Output the [X, Y] coordinate of the center of the cell containing the given text.  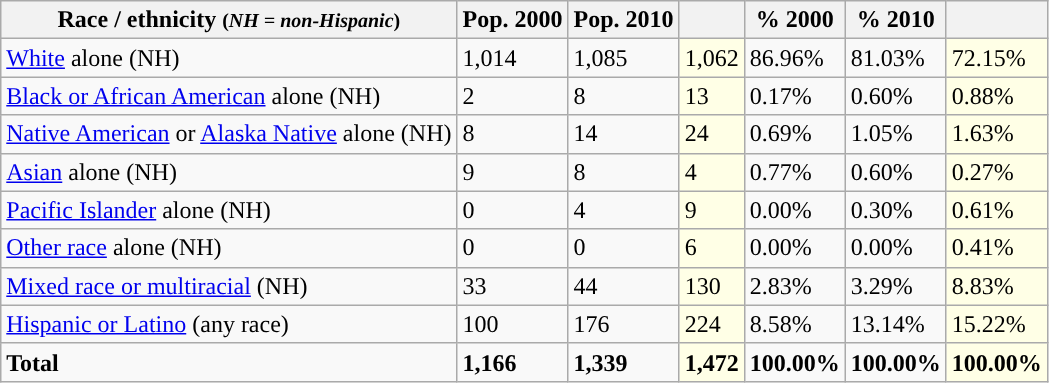
Mixed race or multiracial (NH) [229, 286]
Pacific Islander alone (NH) [229, 210]
33 [512, 286]
81.03% [896, 58]
44 [624, 286]
72.15% [996, 58]
% 2000 [794, 20]
8.58% [794, 324]
0.17% [794, 96]
1.63% [996, 134]
24 [712, 134]
6 [712, 248]
0.30% [896, 210]
1,472 [712, 362]
Total [229, 362]
14 [624, 134]
Other race alone (NH) [229, 248]
100 [512, 324]
1,339 [624, 362]
0.77% [794, 172]
Pop. 2010 [624, 20]
% 2010 [896, 20]
1,014 [512, 58]
1,166 [512, 362]
Race / ethnicity (NH = non-Hispanic) [229, 20]
2.83% [794, 286]
0.69% [794, 134]
0.41% [996, 248]
1,062 [712, 58]
1.05% [896, 134]
3.29% [896, 286]
Pop. 2000 [512, 20]
1,085 [624, 58]
2 [512, 96]
86.96% [794, 58]
15.22% [996, 324]
White alone (NH) [229, 58]
0.88% [996, 96]
8.83% [996, 286]
13 [712, 96]
224 [712, 324]
Hispanic or Latino (any race) [229, 324]
Asian alone (NH) [229, 172]
Black or African American alone (NH) [229, 96]
0.61% [996, 210]
13.14% [896, 324]
176 [624, 324]
0.27% [996, 172]
130 [712, 286]
Native American or Alaska Native alone (NH) [229, 134]
